Find where the given text appears and provide that cell's center as (X, Y) coordinate. 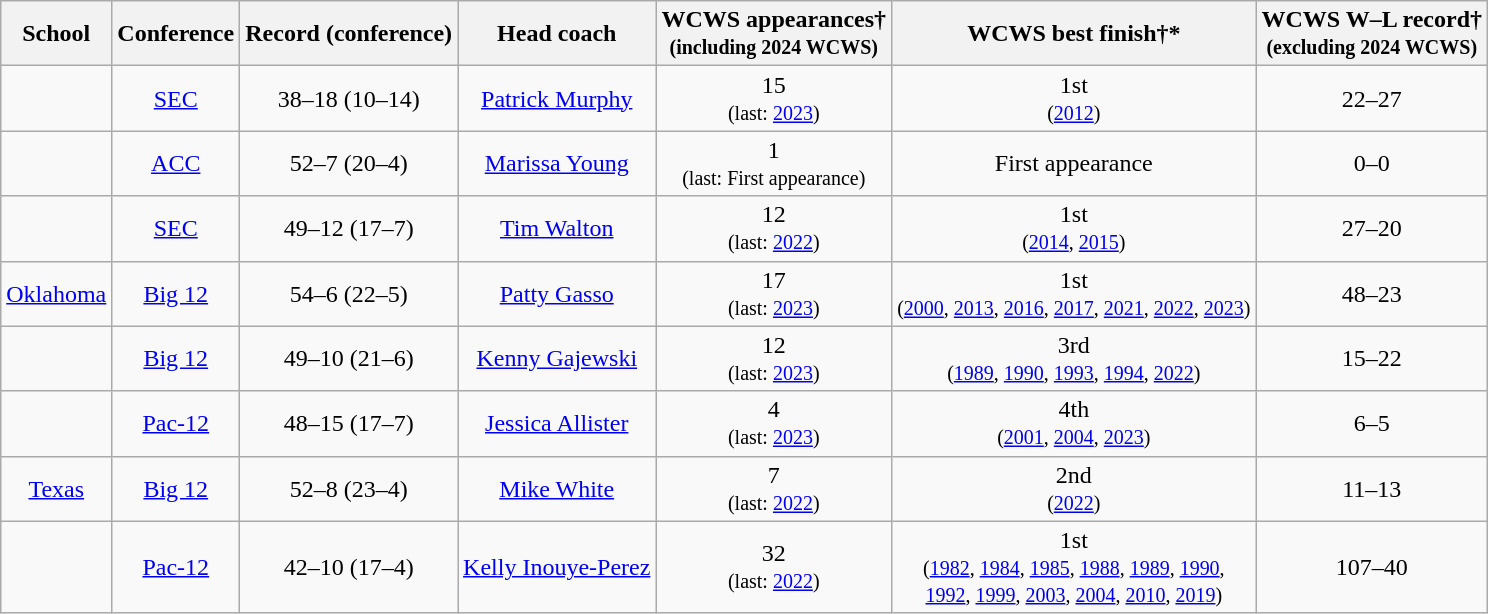
48–15 (17–7) (349, 424)
7 (last: 2022) (774, 488)
54–6 (22–5) (349, 294)
Texas (56, 488)
12(last: 2022) (774, 228)
38–18 (10–14) (349, 98)
1st(2014, 2015) (1074, 228)
Marissa Young (557, 164)
Mike White (557, 488)
48–23 (1372, 294)
Record (conference) (349, 34)
15–22 (1372, 358)
27–20 (1372, 228)
Tim Walton (557, 228)
Patrick Murphy (557, 98)
Head coach (557, 34)
11–13 (1372, 488)
1st (1982, 1984, 1985, 1988, 1989, 1990,1992, 1999, 2003, 2004, 2010, 2019) (1074, 567)
WCWS appearances† (including 2024 WCWS) (774, 34)
12(last: 2023) (774, 358)
Jessica Allister (557, 424)
6–5 (1372, 424)
Oklahoma (56, 294)
WCWS best finish†* (1074, 34)
49–10 (21–6) (349, 358)
1(last: First appearance) (774, 164)
School (56, 34)
ACC (176, 164)
52–7 (20–4) (349, 164)
22–27 (1372, 98)
0–0 (1372, 164)
15 (last: 2023) (774, 98)
107–40 (1372, 567)
Conference (176, 34)
1st(2000, 2013, 2016, 2017, 2021, 2022, 2023) (1074, 294)
Kelly Inouye-Perez (557, 567)
17(last: 2023) (774, 294)
First appearance (1074, 164)
42–10 (17–4) (349, 567)
4(last: 2023) (774, 424)
49–12 (17–7) (349, 228)
Patty Gasso (557, 294)
WCWS W–L record† (excluding 2024 WCWS) (1372, 34)
Kenny Gajewski (557, 358)
3rd(1989, 1990, 1993, 1994, 2022) (1074, 358)
2nd (2022) (1074, 488)
4th(2001, 2004, 2023) (1074, 424)
32 (last: 2022) (774, 567)
1st(2012) (1074, 98)
52–8 (23–4) (349, 488)
